Return the [x, y] coordinate for the center point of the cell that contains the specified text.  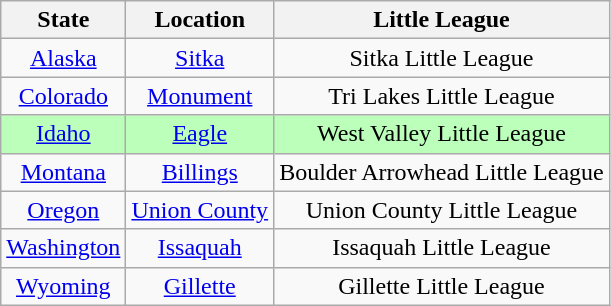
Little League [442, 20]
Oregon [64, 210]
Billings [200, 172]
Issaquah [200, 248]
Sitka [200, 58]
Union County Little League [442, 210]
Monument [200, 96]
Washington [64, 248]
Wyoming [64, 286]
Alaska [64, 58]
Issaquah Little League [442, 248]
Sitka Little League [442, 58]
Location [200, 20]
Eagle [200, 134]
Boulder Arrowhead Little League [442, 172]
State [64, 20]
Gillette [200, 286]
Idaho [64, 134]
Tri Lakes Little League [442, 96]
West Valley Little League [442, 134]
Colorado [64, 96]
Montana [64, 172]
Union County [200, 210]
Gillette Little League [442, 286]
